Identify which cell holds the provided text, then report its (x, y) central coordinate. 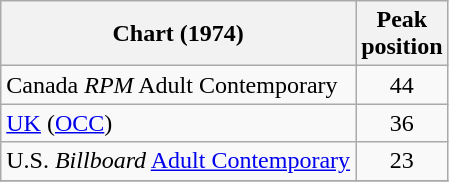
44 (402, 85)
U.S. Billboard Adult Contemporary (178, 161)
Chart (1974) (178, 34)
23 (402, 161)
UK (OCC) (178, 123)
36 (402, 123)
Peakposition (402, 34)
Canada RPM Adult Contemporary (178, 85)
